Detect which cell encompasses the target text, then output its (X, Y) center coordinate. 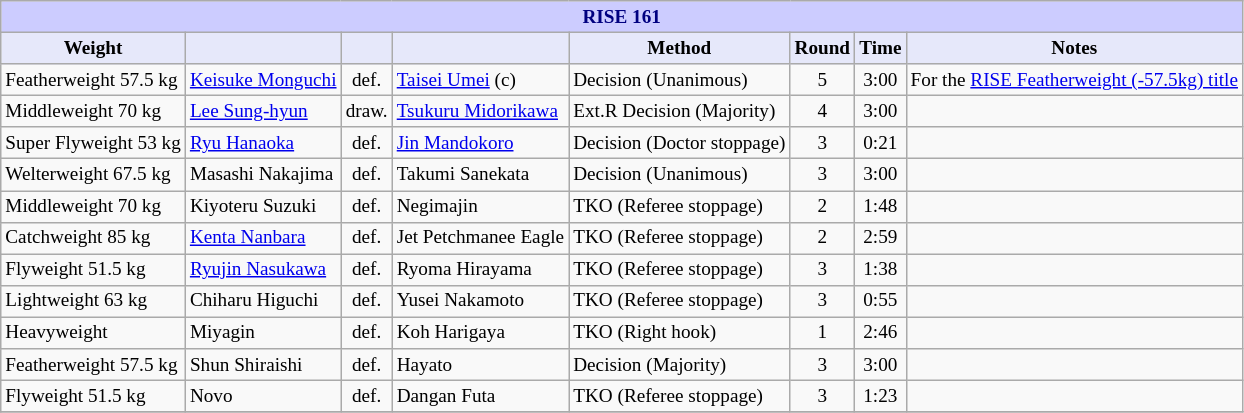
4 (822, 111)
Negimajin (480, 206)
Decision (Doctor stoppage) (680, 143)
Hayato (480, 365)
Takumi Sanekata (480, 175)
For the RISE Featherweight (-57.5kg) title (1074, 80)
Ryoma Hirayama (480, 270)
Weight (94, 48)
Masashi Nakajima (263, 175)
2:46 (880, 333)
Keisuke Monguchi (263, 80)
Ext.R Decision (Majority) (680, 111)
draw. (366, 111)
Method (680, 48)
Welterweight 67.5 kg (94, 175)
Time (880, 48)
0:21 (880, 143)
Round (822, 48)
Yusei Nakamoto (480, 301)
Super Flyweight 53 kg (94, 143)
1:38 (880, 270)
Ryujin Nasukawa (263, 270)
TKO (Right hook) (680, 333)
Jin Mandokoro (480, 143)
Ryu Hanaoka (263, 143)
Kiyoteru Suzuki (263, 206)
5 (822, 80)
Heavyweight (94, 333)
Lightweight 63 kg (94, 301)
Chiharu Higuchi (263, 301)
1 (822, 333)
Taisei Umei (c) (480, 80)
1:23 (880, 396)
Jet Petchmanee Eagle (480, 238)
0:55 (880, 301)
Koh Harigaya (480, 333)
Tsukuru Midorikawa (480, 111)
Lee Sung-hyun (263, 111)
Miyagin (263, 333)
Catchweight 85 kg (94, 238)
Shun Shiraishi (263, 365)
Notes (1074, 48)
Novo (263, 396)
Kenta Nanbara (263, 238)
RISE 161 (622, 17)
Dangan Futa (480, 396)
Decision (Majority) (680, 365)
2:59 (880, 238)
1:48 (880, 206)
